Search for the cell housing the specified text and yield its (x, y) center coordinate. 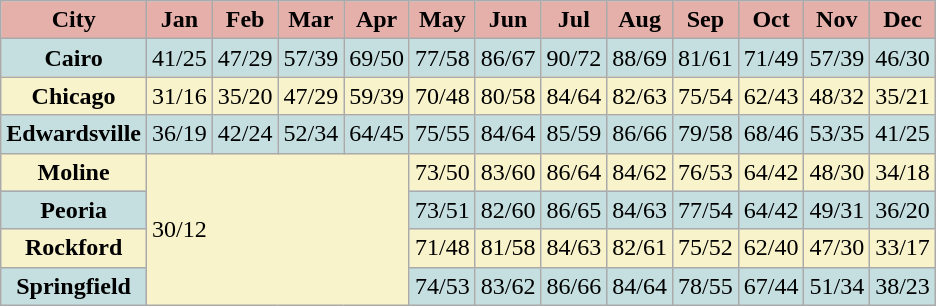
69/50 (377, 58)
35/21 (903, 96)
79/58 (705, 134)
Chicago (74, 96)
59/39 (377, 96)
Mar (311, 20)
90/72 (574, 58)
62/40 (771, 248)
42/24 (245, 134)
May (442, 20)
Rockford (74, 248)
68/46 (771, 134)
70/48 (442, 96)
Feb (245, 20)
48/32 (837, 96)
82/63 (640, 96)
30/12 (278, 229)
78/55 (705, 286)
86/67 (508, 58)
Jan (180, 20)
48/30 (837, 172)
Springfield (74, 286)
74/53 (442, 286)
80/58 (508, 96)
47/30 (837, 248)
36/20 (903, 210)
Cairo (74, 58)
76/53 (705, 172)
Peoria (74, 210)
71/48 (442, 248)
64/45 (377, 134)
Moline (74, 172)
73/51 (442, 210)
82/61 (640, 248)
77/54 (705, 210)
38/23 (903, 286)
Apr (377, 20)
84/62 (640, 172)
36/19 (180, 134)
67/44 (771, 286)
53/35 (837, 134)
Dec (903, 20)
33/17 (903, 248)
82/60 (508, 210)
71/49 (771, 58)
52/34 (311, 134)
75/55 (442, 134)
83/62 (508, 286)
49/31 (837, 210)
51/34 (837, 286)
81/58 (508, 248)
Edwardsville (74, 134)
Jun (508, 20)
Sep (705, 20)
46/30 (903, 58)
81/61 (705, 58)
85/59 (574, 134)
88/69 (640, 58)
75/52 (705, 248)
86/64 (574, 172)
35/20 (245, 96)
34/18 (903, 172)
Nov (837, 20)
Aug (640, 20)
77/58 (442, 58)
86/65 (574, 210)
Oct (771, 20)
75/54 (705, 96)
73/50 (442, 172)
62/43 (771, 96)
31/16 (180, 96)
City (74, 20)
Jul (574, 20)
83/60 (508, 172)
